Provide the [x, y] coordinate of the cell's center where the given text is located.  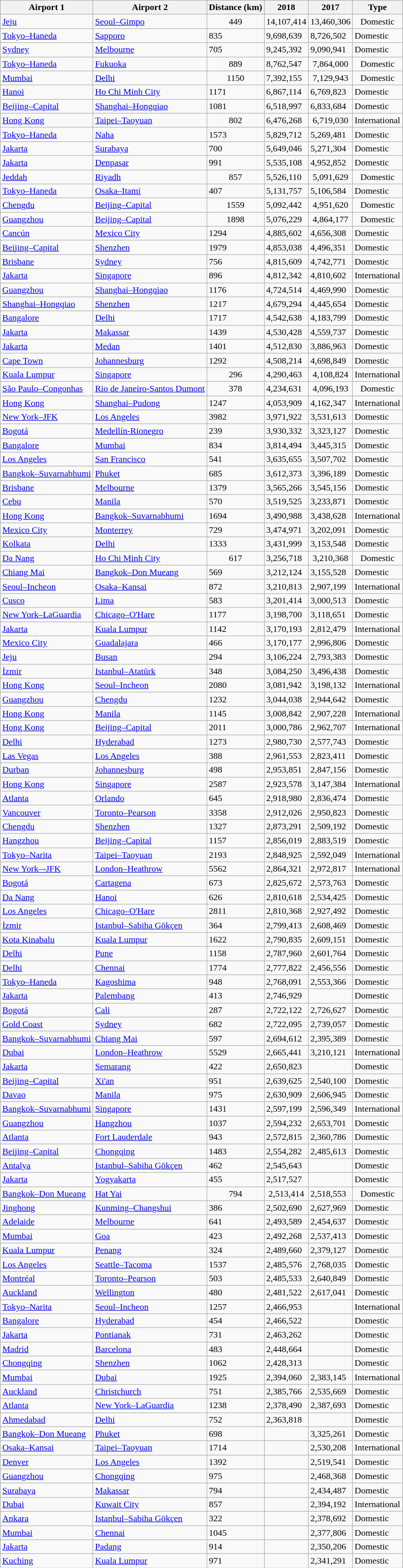
2,466,522 [286, 1321]
2,630,909 [286, 1095]
3,118,651 [331, 614]
2,554,282 [286, 1151]
4,508,214 [286, 360]
Yogyakarta [150, 1180]
3,507,702 [331, 459]
3,930,332 [286, 431]
705 [235, 50]
3,198,700 [286, 614]
9,698,639 [286, 36]
2,395,389 [331, 1038]
Denpasar [150, 163]
3,106,224 [286, 657]
480 [235, 1292]
6,476,268 [286, 120]
2,378,490 [286, 1405]
2,847,156 [331, 770]
1559 [235, 205]
2,537,413 [331, 1236]
Durban [47, 770]
Medellín-Rionegro [150, 431]
1081 [235, 106]
2,553,366 [331, 982]
2,606,945 [331, 1095]
3,084,250 [286, 671]
2,640,849 [331, 1278]
Orlando [150, 798]
2,519,541 [331, 1462]
388 [235, 756]
645 [235, 798]
423 [235, 1236]
5,269,481 [331, 134]
8,726,502 [331, 36]
2,377,806 [331, 1533]
2,573,763 [331, 883]
2,485,533 [286, 1278]
2,530,208 [331, 1448]
Christchurch [150, 1391]
2,777,822 [286, 968]
1157 [235, 840]
2,385,766 [286, 1391]
Lima [150, 600]
3,325,261 [331, 1434]
1573 [235, 134]
3,201,414 [286, 600]
2,962,707 [331, 728]
2017 [331, 7]
Palembang [150, 996]
3,886,963 [331, 346]
3,474,971 [286, 530]
2,434,487 [331, 1490]
5,106,584 [331, 191]
2,609,151 [331, 939]
Hat Yai [150, 1194]
San Francisco [150, 459]
Cartagena [150, 883]
3358 [235, 812]
3,210,368 [331, 558]
2,492,268 [286, 1236]
2,448,664 [286, 1349]
673 [235, 883]
1062 [235, 1363]
1294 [235, 233]
4,951,620 [331, 205]
2,517,527 [286, 1180]
2,944,642 [331, 699]
2,953,851 [286, 770]
1177 [235, 614]
4,559,737 [331, 332]
466 [235, 643]
Airport 2 [150, 7]
4,162,347 [331, 403]
2,394,060 [286, 1377]
2,509,192 [331, 826]
1327 [235, 826]
2,540,100 [331, 1081]
2,594,232 [286, 1123]
1401 [235, 346]
2,485,613 [331, 1151]
4,108,824 [331, 374]
2,394,192 [331, 1504]
4,530,428 [286, 332]
1714 [235, 1448]
2,980,730 [286, 742]
2,608,469 [331, 925]
2,466,953 [286, 1306]
1292 [235, 360]
2,694,612 [286, 1038]
503 [235, 1278]
322 [235, 1518]
3,210,121 [331, 1052]
462 [235, 1165]
Cape Town [47, 360]
Cancún [47, 233]
914 [235, 1547]
348 [235, 671]
1232 [235, 699]
Semarang [150, 1066]
Pune [150, 954]
3,531,613 [331, 417]
896 [235, 276]
698 [235, 1434]
Xi'an [150, 1081]
943 [235, 1137]
386 [235, 1208]
2,378,692 [331, 1518]
Distance (km) [235, 7]
889 [235, 64]
2,592,049 [331, 854]
597 [235, 1038]
872 [235, 586]
13,460,306 [331, 22]
7,392,155 [286, 78]
2,650,823 [286, 1066]
3,008,842 [286, 714]
Wellington [150, 1292]
617 [235, 558]
1979 [235, 247]
3,323,127 [331, 431]
834 [235, 445]
1622 [235, 939]
422 [235, 1066]
6,867,114 [286, 92]
Kuwait City [150, 1504]
802 [235, 120]
Cusco [47, 600]
413 [235, 996]
3,044,038 [286, 699]
3,210,813 [286, 586]
Medan [150, 346]
Padang [150, 1547]
Sapporo [150, 36]
1171 [235, 92]
4,952,852 [331, 163]
1483 [235, 1151]
2,360,786 [331, 1137]
682 [235, 1024]
4,812,342 [286, 276]
752 [235, 1420]
2,379,127 [331, 1250]
5,649,046 [286, 148]
Osaka–Itami [150, 191]
6,833,684 [331, 106]
6,769,823 [331, 92]
3,081,942 [286, 685]
3,170,177 [286, 643]
756 [235, 262]
Cebu [47, 502]
2,812,479 [331, 629]
2,534,425 [331, 897]
1158 [235, 954]
3,814,494 [286, 445]
New York–JFK [47, 417]
1217 [235, 304]
3,612,373 [286, 473]
4,724,514 [286, 290]
3982 [235, 417]
4,542,638 [286, 318]
2,363,818 [286, 1420]
2,597,199 [286, 1109]
569 [235, 572]
951 [235, 1081]
1537 [235, 1264]
Kuching [47, 1561]
2193 [235, 854]
2,787,960 [286, 954]
Adelaide [47, 1222]
5,076,229 [286, 219]
5,829,712 [286, 134]
729 [235, 530]
Type [377, 7]
2,485,576 [286, 1264]
Antalya [47, 1165]
3,445,315 [331, 445]
2,502,690 [286, 1208]
3,545,156 [331, 488]
449 [235, 22]
2,617,041 [331, 1292]
4,698,849 [331, 360]
2080 [235, 685]
1333 [235, 544]
4,810,602 [331, 276]
2,545,643 [286, 1165]
2,489,660 [286, 1250]
3,256,718 [286, 558]
751 [235, 1391]
Cali [150, 1010]
4,679,294 [286, 304]
2,387,693 [331, 1405]
6,719,030 [331, 120]
5529 [235, 1052]
Airport 1 [47, 7]
5,091,629 [331, 177]
1037 [235, 1123]
1392 [235, 1462]
583 [235, 600]
641 [235, 1222]
2,601,764 [331, 954]
1150 [235, 78]
3,490,988 [286, 516]
454 [235, 1321]
2,739,057 [331, 1024]
Barcelona [150, 1349]
5,131,757 [286, 191]
4,496,351 [331, 247]
Ahmedabad [47, 1420]
991 [235, 163]
3,396,189 [331, 473]
Montréal [47, 1278]
4,656,308 [331, 233]
4,183,799 [331, 318]
2,454,637 [331, 1222]
4,853,038 [286, 247]
2,961,553 [286, 756]
2,535,669 [331, 1391]
3,153,548 [331, 544]
455 [235, 1180]
2,848,925 [286, 854]
3,212,124 [286, 572]
1379 [235, 488]
Las Vegas [47, 756]
Guadalajara [150, 643]
Kolkata [47, 544]
Jinghong [47, 1208]
Monterrey [150, 530]
483 [235, 1349]
1898 [235, 219]
Madrid [47, 1349]
2,907,228 [331, 714]
Istanbul–Atatürk [150, 671]
2,950,823 [331, 812]
498 [235, 770]
3,971,922 [286, 417]
São Paulo–Congonhas [47, 388]
2,972,817 [331, 869]
Ankara [47, 1518]
2011 [235, 728]
2,596,349 [331, 1109]
Fukuoka [150, 64]
4,815,609 [286, 262]
570 [235, 502]
4,512,830 [286, 346]
296 [235, 374]
2,350,206 [331, 1547]
2,923,578 [286, 784]
3,635,655 [286, 459]
685 [235, 473]
324 [235, 1250]
541 [235, 459]
2,746,929 [286, 996]
Jeddah [47, 177]
1142 [235, 629]
2,768,035 [331, 1264]
2,927,492 [331, 911]
1145 [235, 714]
2,873,291 [286, 826]
Kota Kinabalu [47, 939]
2,518,553 [331, 1194]
407 [235, 191]
2,513,414 [286, 1194]
3,170,193 [286, 629]
1176 [235, 290]
8,762,547 [286, 64]
2,823,411 [331, 756]
Seattle–Tacoma [150, 1264]
4,469,990 [331, 290]
Penang [150, 1250]
2587 [235, 784]
Kunming–Changshui [150, 1208]
2,722,095 [286, 1024]
2,918,980 [286, 798]
3,233,871 [331, 502]
5,271,304 [331, 148]
3,565,266 [286, 488]
New York–-JFK [47, 869]
1045 [235, 1533]
Kagoshima [150, 982]
1439 [235, 332]
1247 [235, 403]
3,155,528 [331, 572]
4,234,631 [286, 388]
378 [235, 388]
287 [235, 1010]
7,864,000 [331, 64]
948 [235, 982]
2,722,122 [286, 1010]
Pontianak [150, 1335]
1431 [235, 1109]
2018 [286, 7]
2,836,474 [331, 798]
Shanghai–Pudong [150, 403]
2,810,368 [286, 911]
2,572,815 [286, 1137]
2,456,556 [331, 968]
Goa [150, 1236]
Denver [47, 1462]
Fort Lauderdale [150, 1137]
Rio de Janeiro-Santos Dumont [150, 388]
2,428,313 [286, 1363]
Busan [150, 657]
2,341,291 [331, 1561]
2,793,383 [331, 657]
3,202,091 [331, 530]
1694 [235, 516]
7,129,943 [331, 78]
2,907,199 [331, 586]
2,790,835 [286, 939]
3,431,999 [286, 544]
2,627,969 [331, 1208]
4,864,177 [331, 219]
6,518,997 [286, 106]
4,053,909 [286, 403]
4,096,193 [331, 388]
2,468,368 [331, 1476]
3,198,132 [331, 685]
294 [235, 657]
2,996,806 [331, 643]
2,493,589 [286, 1222]
835 [235, 36]
9,245,392 [286, 50]
5,092,442 [286, 205]
3,000,786 [286, 728]
1238 [235, 1405]
4,445,654 [331, 304]
3,438,628 [331, 516]
5,535,108 [286, 163]
2,864,321 [286, 869]
Naha [150, 134]
2,463,262 [286, 1335]
2,653,701 [331, 1123]
626 [235, 897]
2,481,522 [286, 1292]
1925 [235, 1377]
364 [235, 925]
4,742,771 [331, 262]
Davao [47, 1095]
2,665,441 [286, 1052]
2,810,618 [286, 897]
1273 [235, 742]
Riyadh [150, 177]
2,825,672 [286, 883]
Seoul–Gimpo [150, 22]
2,799,413 [286, 925]
2,383,145 [331, 1377]
1774 [235, 968]
4,885,602 [286, 233]
3,496,438 [331, 671]
2,856,019 [286, 840]
Vancouver [47, 812]
5,526,110 [286, 177]
5562 [235, 869]
3,519,525 [286, 502]
9,090,941 [331, 50]
4,290,463 [286, 374]
14,107,414 [286, 22]
2,883,519 [331, 840]
2,577,743 [331, 742]
2,726,627 [331, 1010]
Gold Coast [47, 1024]
700 [235, 148]
2811 [235, 911]
731 [235, 1335]
2,768,091 [286, 982]
1257 [235, 1306]
1717 [235, 318]
971 [235, 1561]
2,912,026 [286, 812]
3,147,384 [331, 784]
3,000,513 [331, 600]
2,639,625 [286, 1081]
239 [235, 431]
